Locate the cell with the specified text and output its [x, y] center coordinate. 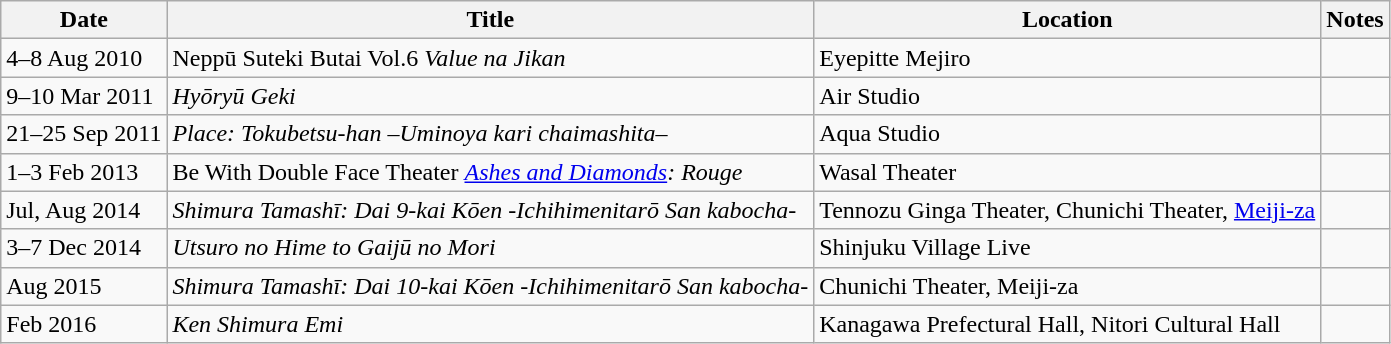
Date [84, 20]
Tennozu Ginga Theater, Chunichi Theater, Meiji-za [1068, 210]
9–10 Mar 2011 [84, 96]
1–3 Feb 2013 [84, 172]
Title [490, 20]
Place: Tokubetsu-han –Uminoya kari chaimashita– [490, 134]
Aqua Studio [1068, 134]
Wasal Theater [1068, 172]
21–25 Sep 2011 [84, 134]
Shinjuku Village Live [1068, 248]
Feb 2016 [84, 324]
Hyōryū Geki [490, 96]
4–8 Aug 2010 [84, 58]
Ken Shimura Emi [490, 324]
Air Studio [1068, 96]
Eyepitte Mejiro [1068, 58]
Kanagawa Prefectural Hall, Nitori Cultural Hall [1068, 324]
3–7 Dec 2014 [84, 248]
Notes [1355, 20]
Neppū Suteki Butai Vol.6 Value na Jikan [490, 58]
Shimura Tamashī: Dai 9-kai Kōen -Ichihimenitarō San kabocha- [490, 210]
Shimura Tamashī: Dai 10-kai Kōen -Ichihimenitarō San kabocha- [490, 286]
Be With Double Face Theater Ashes and Diamonds: Rouge [490, 172]
Utsuro no Hime to Gaijū no Mori [490, 248]
Location [1068, 20]
Chunichi Theater, Meiji-za [1068, 286]
Aug 2015 [84, 286]
Jul, Aug 2014 [84, 210]
